For the text-containing cell, return its midpoint in [x, y] coordinate format. 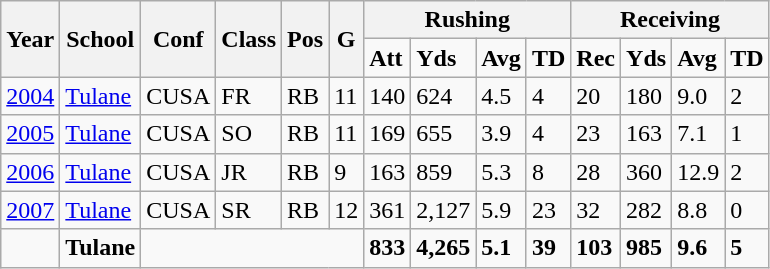
G [346, 39]
5.1 [502, 248]
School [100, 39]
361 [388, 210]
8.8 [698, 210]
Pos [306, 39]
Rec [596, 58]
Year [30, 39]
7.1 [698, 134]
4.5 [502, 96]
12 [346, 210]
833 [388, 248]
859 [444, 172]
2006 [30, 172]
5.3 [502, 172]
2,127 [444, 210]
20 [596, 96]
2005 [30, 134]
5.9 [502, 210]
SR [249, 210]
180 [646, 96]
985 [646, 248]
655 [444, 134]
SO [249, 134]
9.6 [698, 248]
1 [747, 134]
282 [646, 210]
103 [596, 248]
FR [249, 96]
8 [548, 172]
Conf [178, 39]
2004 [30, 96]
39 [548, 248]
32 [596, 210]
Att [388, 58]
9 [346, 172]
5 [747, 248]
4,265 [444, 248]
624 [444, 96]
2007 [30, 210]
Receiving [670, 20]
3.9 [502, 134]
169 [388, 134]
9.0 [698, 96]
JR [249, 172]
0 [747, 210]
12.9 [698, 172]
Class [249, 39]
140 [388, 96]
Rushing [468, 20]
28 [596, 172]
360 [646, 172]
